Return the [x, y] coordinate for the center point of the cell that contains the specified text.  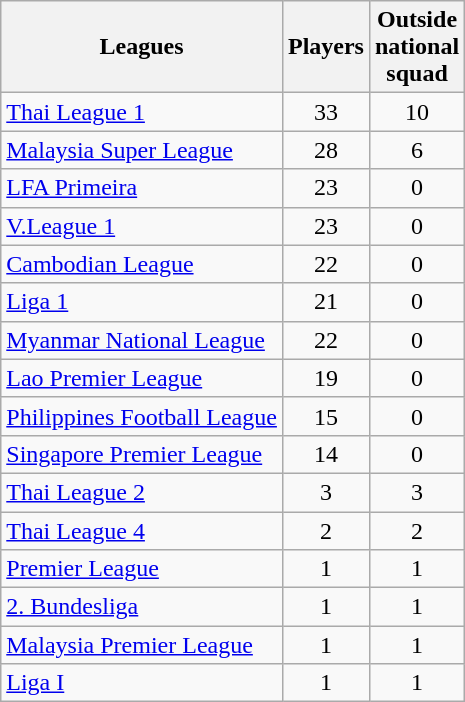
Thai League 1 [142, 112]
Thai League 4 [142, 531]
Thai League 2 [142, 492]
Philippines Football League [142, 416]
21 [326, 302]
2. Bundesliga [142, 607]
Liga I [142, 683]
14 [326, 454]
Outsidenationalsquad [416, 47]
V.League 1 [142, 226]
Cambodian League [142, 264]
Malaysia Super League [142, 150]
19 [326, 378]
Leagues [142, 47]
Players [326, 47]
28 [326, 150]
Liga 1 [142, 302]
6 [416, 150]
10 [416, 112]
15 [326, 416]
LFA Primeira [142, 188]
Singapore Premier League [142, 454]
Lao Premier League [142, 378]
Myanmar National League [142, 340]
Malaysia Premier League [142, 645]
33 [326, 112]
Premier League [142, 569]
